Search for the cell housing the specified text and yield its [X, Y] center coordinate. 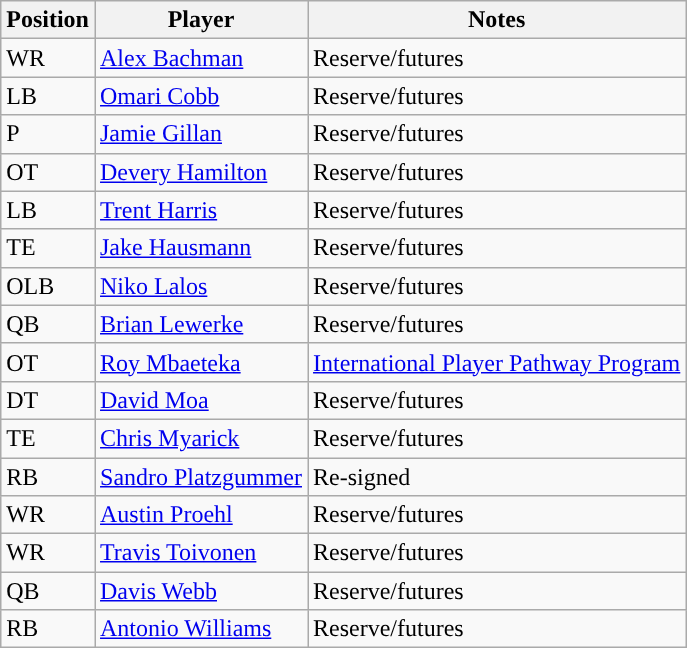
Brian Lewerke [200, 324]
David Moa [200, 400]
Jamie Gillan [200, 134]
Sandro Platzgummer [200, 477]
Player [200, 20]
P [48, 134]
OLB [48, 286]
Re-signed [497, 477]
Davis Webb [200, 591]
Omari Cobb [200, 96]
Niko Lalos [200, 286]
Roy Mbaeteka [200, 362]
Chris Myarick [200, 438]
Devery Hamilton [200, 172]
Antonio Williams [200, 629]
Alex Bachman [200, 58]
DT [48, 400]
International Player Pathway Program [497, 362]
Travis Toivonen [200, 553]
Austin Proehl [200, 515]
Position [48, 20]
Trent Harris [200, 210]
Notes [497, 20]
Jake Hausmann [200, 248]
